Identify which cell holds the provided text, then report its [X, Y] central coordinate. 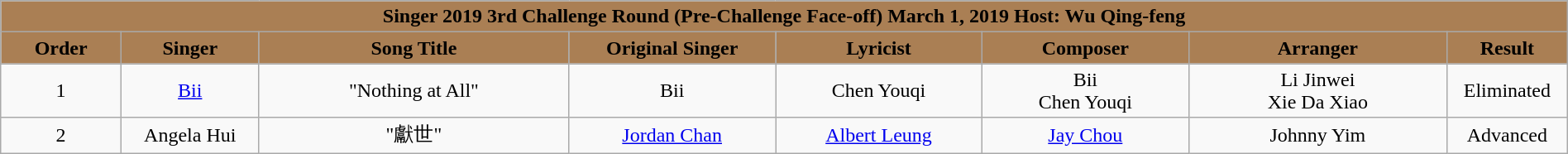
Song Title [414, 48]
"Nothing at All" [414, 91]
Result [1508, 48]
Li JinweiXie Da Xiao [1317, 91]
Jay Chou [1085, 136]
Composer [1085, 48]
Advanced [1508, 136]
BiiChen Youqi [1085, 91]
Order [61, 48]
1 [61, 91]
Eliminated [1508, 91]
2 [61, 136]
Arranger [1317, 48]
Singer 2019 3rd Challenge Round (Pre-Challenge Face-off) March 1, 2019 Host: Wu Qing-feng [784, 17]
Johnny Yim [1317, 136]
Chen Youqi [879, 91]
Singer [190, 48]
Original Singer [672, 48]
Angela Hui [190, 136]
Jordan Chan [672, 136]
Albert Leung [879, 136]
"獻世" [414, 136]
Lyricist [879, 48]
